Find where the given text appears and provide that cell's center as [X, Y] coordinate. 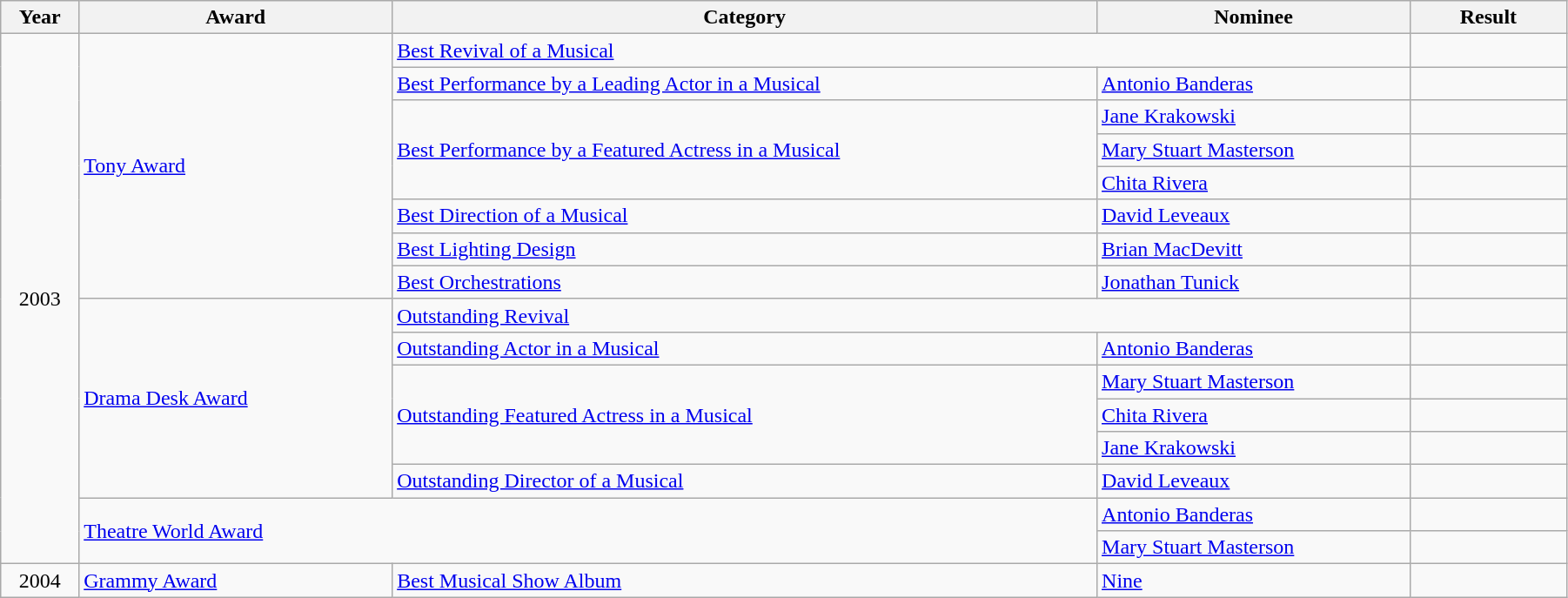
Best Musical Show Album [745, 581]
Drama Desk Award [236, 398]
2003 [40, 299]
Best Orchestrations [745, 282]
Nine [1254, 581]
2004 [40, 581]
Outstanding Revival [901, 315]
Outstanding Director of a Musical [745, 481]
Award [236, 17]
Best Performance by a Leading Actor in a Musical [745, 84]
Tony Award [236, 166]
Outstanding Actor in a Musical [745, 348]
Year [40, 17]
Best Direction of a Musical [745, 216]
Best Lighting Design [745, 249]
Nominee [1254, 17]
Grammy Award [236, 581]
Best Performance by a Featured Actress in a Musical [745, 150]
Best Revival of a Musical [901, 50]
Outstanding Featured Actress in a Musical [745, 414]
Theatre World Award [588, 531]
Jonathan Tunick [1254, 282]
Brian MacDevitt [1254, 249]
Result [1488, 17]
Category [745, 17]
